Capture the cell that displays the provided text and extract its (x, y) central coordinate. 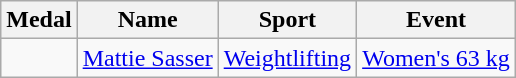
Weightlifting (287, 58)
Medal (39, 20)
Mattie Sasser (148, 58)
Women's 63 kg (436, 58)
Name (148, 20)
Event (436, 20)
Sport (287, 20)
